Return [X, Y] of the center of cell containing provided text 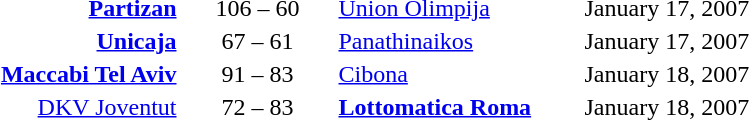
91 – 83 [258, 74]
67 – 61 [258, 41]
Cibona [458, 74]
Panathinaikos [458, 41]
